Provide the [X, Y] coordinate of the cell's center where the given text is located.  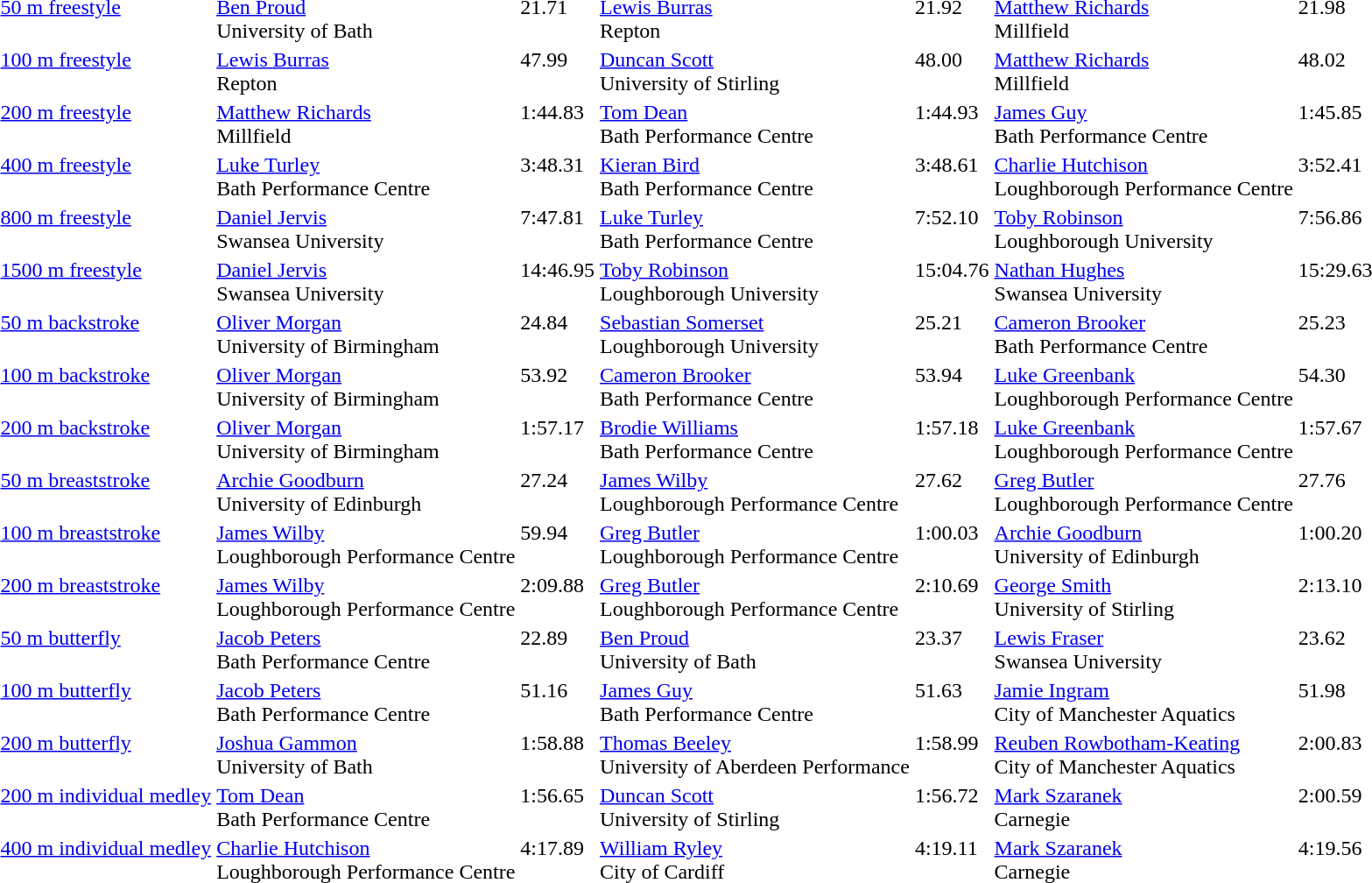
23.37 [952, 650]
1:56.65 [558, 808]
53.94 [952, 387]
1:57.18 [952, 440]
27.62 [952, 492]
53.92 [558, 387]
1:00.03 [952, 545]
48.00 [952, 72]
Sebastian SomersetLoughborough University [755, 335]
Reuben Rowbotham-KeatingCity of Manchester Aquatics [1143, 755]
Mark SzaranekCarnegie [1143, 808]
7:47.81 [558, 230]
15:04.76 [952, 282]
22.89 [558, 650]
Lewis BurrasRepton [366, 72]
7:52.10 [952, 230]
Jamie Ingram City of Manchester Aquatics [1143, 703]
27.24 [558, 492]
3:48.31 [558, 177]
Thomas BeeleyUniversity of Aberdeen Performance [755, 755]
14:46.95 [558, 282]
1:44.83 [558, 124]
24.84 [558, 335]
51.16 [558, 703]
Ben ProudUniversity of Bath [755, 650]
1:58.88 [558, 755]
51.63 [952, 703]
25.21 [952, 335]
2:09.88 [558, 597]
1:57.17 [558, 440]
Joshua GammonUniversity of Bath [366, 755]
1:58.99 [952, 755]
Brodie WilliamsBath Performance Centre [755, 440]
Lewis FraserSwansea University [1143, 650]
1:56.72 [952, 808]
Charlie HutchisonLoughborough Performance Centre [1143, 177]
3:48.61 [952, 177]
47.99 [558, 72]
George Smith University of Stirling [1143, 597]
Nathan HughesSwansea University [1143, 282]
Kieran BirdBath Performance Centre [755, 177]
1:44.93 [952, 124]
59.94 [558, 545]
2:10.69 [952, 597]
